Find where the given text appears and provide that cell's center as (x, y) coordinate. 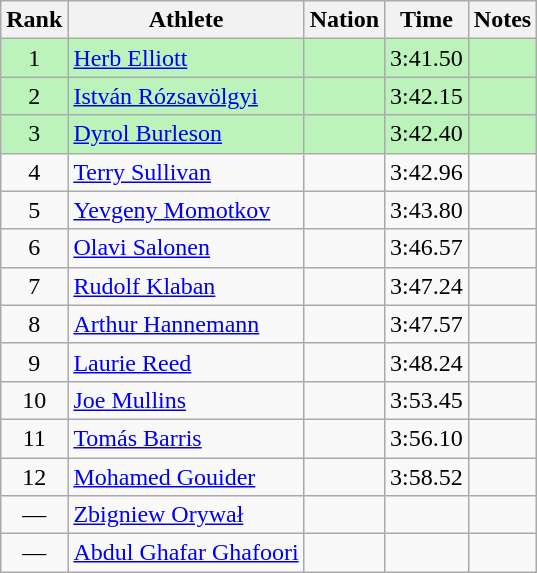
10 (34, 400)
Herb Elliott (186, 58)
Dyrol Burleson (186, 134)
3:43.80 (427, 210)
3:42.96 (427, 172)
Nation (344, 20)
Rudolf Klaban (186, 286)
7 (34, 286)
3:47.57 (427, 324)
Notes (502, 20)
9 (34, 362)
8 (34, 324)
Athlete (186, 20)
3:58.52 (427, 477)
3:46.57 (427, 248)
6 (34, 248)
István Rózsavölgyi (186, 96)
Time (427, 20)
3:53.45 (427, 400)
3:42.40 (427, 134)
3:47.24 (427, 286)
Olavi Salonen (186, 248)
5 (34, 210)
3:41.50 (427, 58)
Joe Mullins (186, 400)
11 (34, 438)
2 (34, 96)
3:48.24 (427, 362)
3 (34, 134)
Terry Sullivan (186, 172)
Mohamed Gouider (186, 477)
Zbigniew Orywał (186, 515)
Tomás Barris (186, 438)
Rank (34, 20)
Yevgeny Momotkov (186, 210)
3:42.15 (427, 96)
1 (34, 58)
Laurie Reed (186, 362)
Arthur Hannemann (186, 324)
3:56.10 (427, 438)
4 (34, 172)
Abdul Ghafar Ghafoori (186, 553)
12 (34, 477)
